Capture the cell that displays the provided text and extract its [x, y] central coordinate. 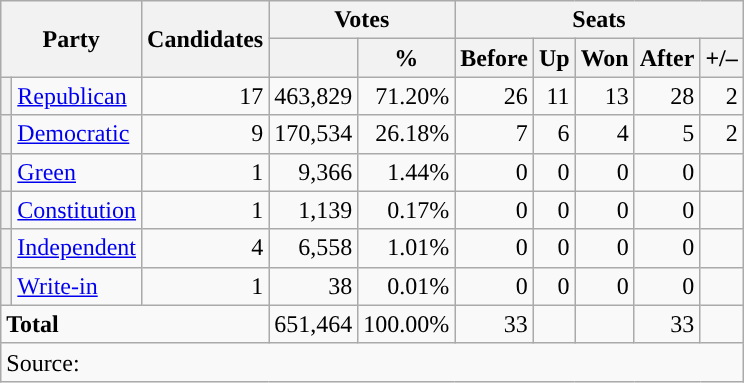
0.17% [406, 210]
Total [135, 324]
1.01% [406, 248]
6 [554, 134]
28 [667, 96]
0.01% [406, 286]
Party [72, 39]
5 [667, 134]
Write-in [77, 286]
651,464 [314, 324]
71.20% [406, 96]
Democratic [77, 134]
26 [494, 96]
Republican [77, 96]
Green [77, 172]
11 [554, 96]
463,829 [314, 96]
9,366 [314, 172]
Votes [362, 20]
Independent [77, 248]
Constitution [77, 210]
170,534 [314, 134]
9 [206, 134]
26.18% [406, 134]
Before [494, 58]
17 [206, 96]
1,139 [314, 210]
After [667, 58]
% [406, 58]
38 [314, 286]
13 [604, 96]
+/– [722, 58]
Up [554, 58]
7 [494, 134]
Seats [600, 20]
100.00% [406, 324]
Candidates [206, 39]
Source: [372, 362]
6,558 [314, 248]
Won [604, 58]
1.44% [406, 172]
